Detect which cell encompasses the target text, then output its [x, y] center coordinate. 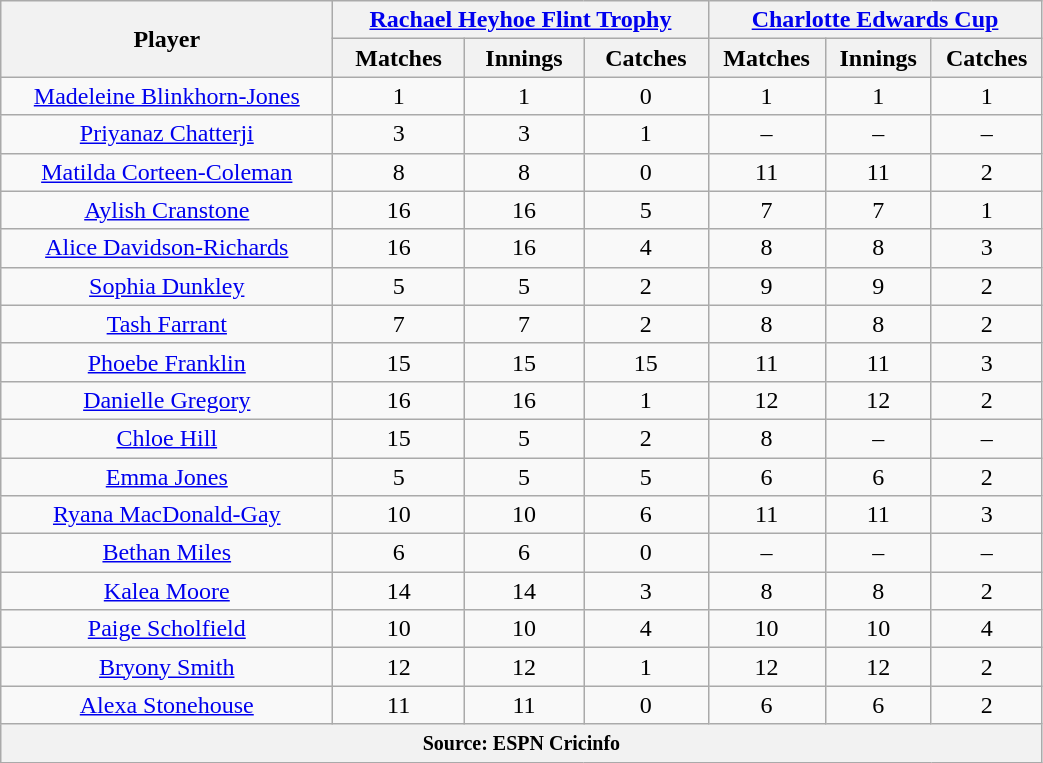
Sophia Dunkley [167, 286]
Paige Scholfield [167, 629]
Emma Jones [167, 477]
Source: ESPN Cricinfo [522, 743]
Rachael Heyhoe Flint Trophy [520, 20]
Phoebe Franklin [167, 362]
Kalea Moore [167, 591]
Alice Davidson-Richards [167, 248]
Alexa Stonehouse [167, 705]
Aylish Cranstone [167, 210]
Matilda Corteen-Coleman [167, 172]
Bryony Smith [167, 667]
Tash Farrant [167, 324]
Ryana MacDonald-Gay [167, 515]
Charlotte Edwards Cup [875, 20]
Madeleine Blinkhorn-Jones [167, 96]
Chloe Hill [167, 438]
Danielle Gregory [167, 400]
Priyanaz Chatterji [167, 134]
Player [167, 39]
Bethan Miles [167, 553]
